From the cell containing the given text, extract its center point as [X, Y] coordinate. 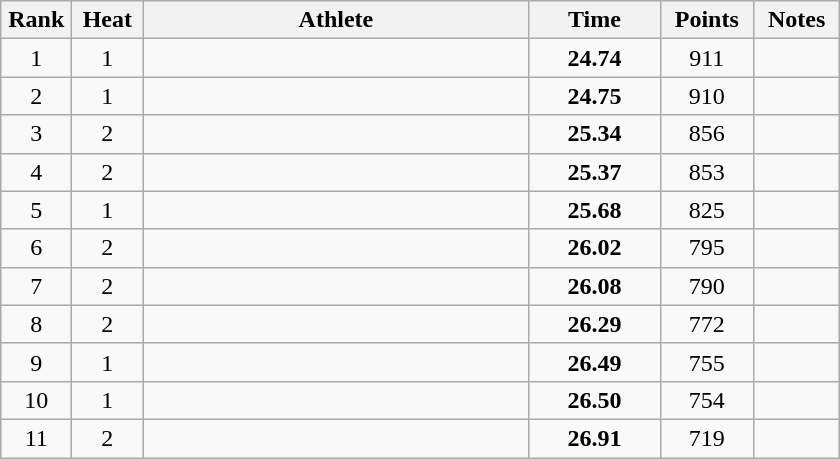
11 [36, 438]
24.74 [594, 58]
4 [36, 172]
26.02 [594, 248]
790 [707, 286]
856 [707, 134]
26.91 [594, 438]
3 [36, 134]
Time [594, 20]
9 [36, 362]
755 [707, 362]
719 [707, 438]
754 [707, 400]
Notes [797, 20]
853 [707, 172]
Points [707, 20]
26.49 [594, 362]
5 [36, 210]
26.08 [594, 286]
10 [36, 400]
825 [707, 210]
Heat [108, 20]
772 [707, 324]
7 [36, 286]
26.50 [594, 400]
8 [36, 324]
910 [707, 96]
25.68 [594, 210]
26.29 [594, 324]
Rank [36, 20]
911 [707, 58]
Athlete [336, 20]
795 [707, 248]
25.37 [594, 172]
24.75 [594, 96]
25.34 [594, 134]
6 [36, 248]
